Return (x, y) of the center of cell containing provided text 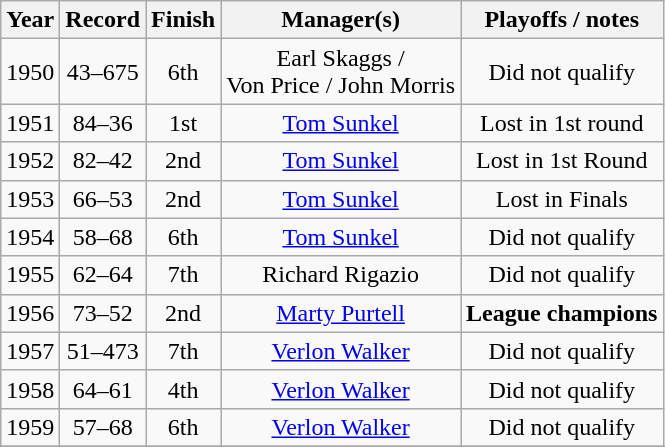
66–53 (103, 199)
1959 (30, 427)
1950 (30, 72)
84–36 (103, 123)
1953 (30, 199)
Earl Skaggs / Von Price / John Morris (341, 72)
Lost in 1st Round (562, 161)
Year (30, 20)
Richard Rigazio (341, 275)
1954 (30, 237)
1958 (30, 389)
1951 (30, 123)
4th (184, 389)
51–473 (103, 351)
1955 (30, 275)
Marty Purtell (341, 313)
43–675 (103, 72)
Finish (184, 20)
1st (184, 123)
58–68 (103, 237)
Lost in Finals (562, 199)
1952 (30, 161)
League champions (562, 313)
82–42 (103, 161)
73–52 (103, 313)
Record (103, 20)
Manager(s) (341, 20)
62–64 (103, 275)
1956 (30, 313)
1957 (30, 351)
Playoffs / notes (562, 20)
57–68 (103, 427)
Lost in 1st round (562, 123)
64–61 (103, 389)
